Identify which cell holds the provided text, then report its [X, Y] central coordinate. 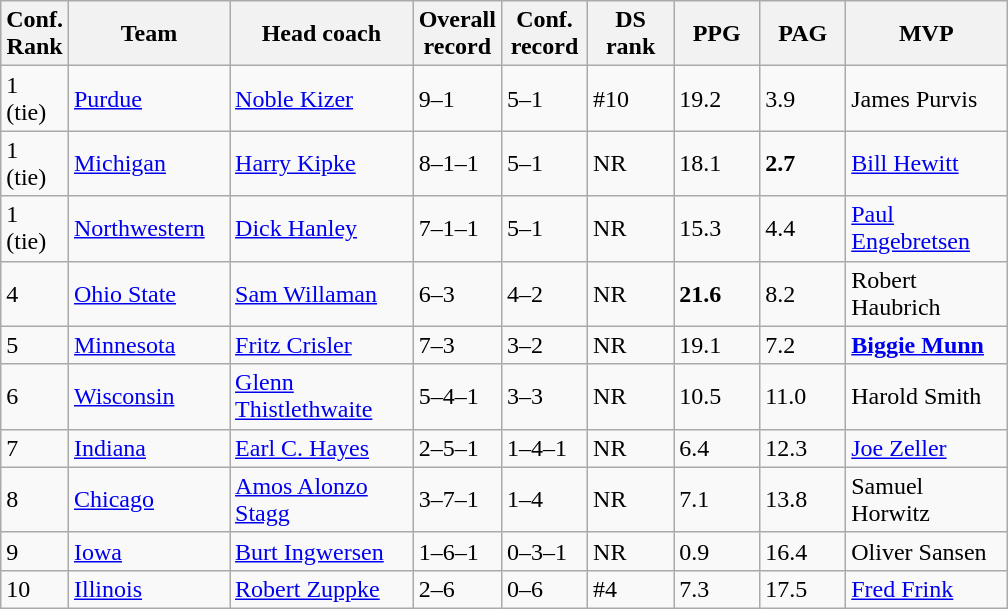
5–4–1 [457, 396]
0.9 [717, 551]
Conf. record [544, 34]
3–7–1 [457, 500]
8 [35, 500]
2.7 [803, 164]
10 [35, 589]
Purdue [148, 98]
Robert Zuppke [322, 589]
6.4 [717, 448]
10.5 [717, 396]
James Purvis [926, 98]
Joe Zeller [926, 448]
3–2 [544, 345]
9 [35, 551]
Burt Ingwersen [322, 551]
Robert Haubrich [926, 294]
6–3 [457, 294]
Fred Frink [926, 589]
5 [35, 345]
Wisconsin [148, 396]
Minnesota [148, 345]
PPG [717, 34]
Iowa [148, 551]
7 [35, 448]
Northwestern [148, 228]
Earl C. Hayes [322, 448]
Biggie Munn [926, 345]
Michigan [148, 164]
1–4 [544, 500]
11.0 [803, 396]
4 [35, 294]
7.2 [803, 345]
DSrank [631, 34]
12.3 [803, 448]
13.8 [803, 500]
Conf. Rank [35, 34]
PAG [803, 34]
Glenn Thistlethwaite [322, 396]
Overall record [457, 34]
Indiana [148, 448]
4.4 [803, 228]
Sam Willaman [322, 294]
Noble Kizer [322, 98]
2–5–1 [457, 448]
18.1 [717, 164]
7–3 [457, 345]
7–1–1 [457, 228]
1–4–1 [544, 448]
Team [148, 34]
0–6 [544, 589]
Harold Smith [926, 396]
Dick Hanley [322, 228]
16.4 [803, 551]
2–6 [457, 589]
8.2 [803, 294]
Amos Alonzo Stagg [322, 500]
8–1–1 [457, 164]
Bill Hewitt [926, 164]
MVP [926, 34]
Oliver Sansen [926, 551]
3–3 [544, 396]
3.9 [803, 98]
#4 [631, 589]
19.2 [717, 98]
9–1 [457, 98]
Ohio State [148, 294]
Fritz Crisler [322, 345]
6 [35, 396]
7.1 [717, 500]
7.3 [717, 589]
19.1 [717, 345]
15.3 [717, 228]
#10 [631, 98]
17.5 [803, 589]
Harry Kipke [322, 164]
Illinois [148, 589]
Samuel Horwitz [926, 500]
21.6 [717, 294]
Paul Engebretsen [926, 228]
1–6–1 [457, 551]
Chicago [148, 500]
4–2 [544, 294]
0–3–1 [544, 551]
Head coach [322, 34]
